Search for the cell housing the specified text and yield its (X, Y) center coordinate. 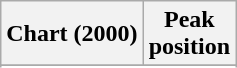
Peakposition (189, 34)
Chart (2000) (72, 34)
